Provide the (x, y) coordinate of the cell's center where the given text is located.  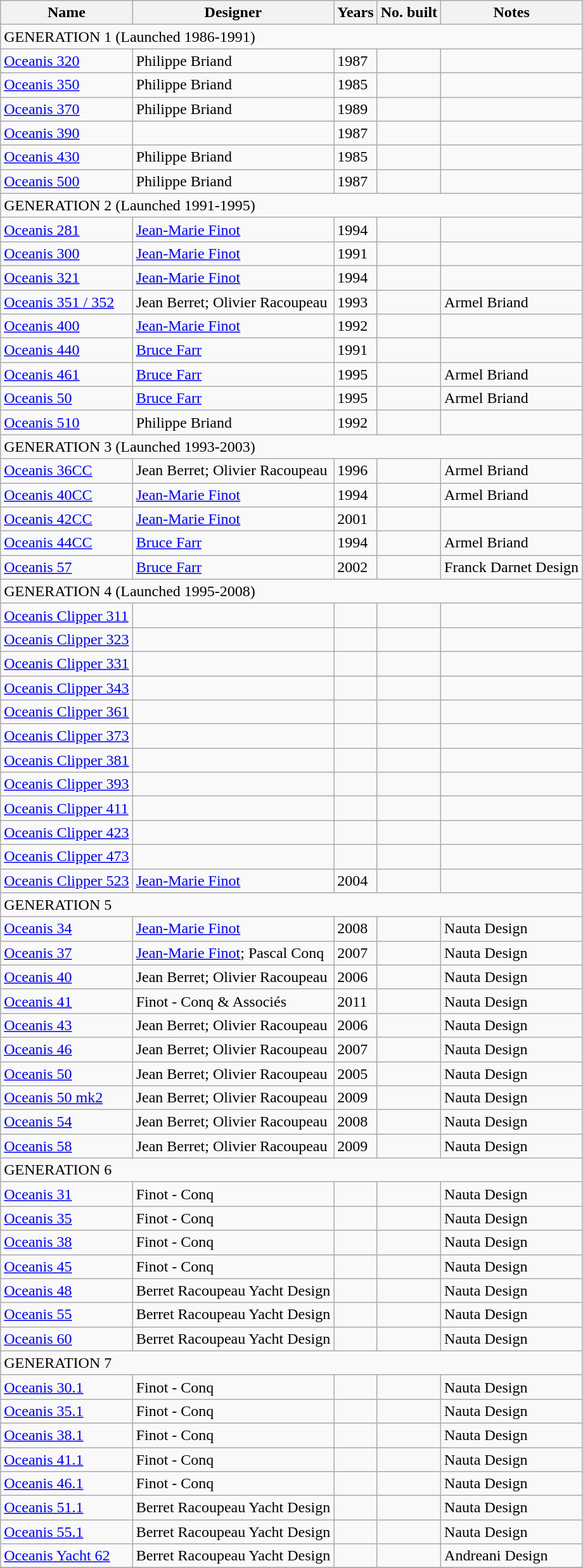
Oceanis 48 (67, 1291)
Oceanis 400 (67, 326)
Oceanis 38 (67, 1242)
Oceanis 440 (67, 350)
Oceanis 430 (67, 157)
1989 (356, 109)
Jean-Marie Finot; Pascal Conq (233, 953)
GENERATION 4 (Launched 1995-2008) (291, 591)
GENERATION 5 (291, 905)
Oceanis 45 (67, 1266)
Oceanis 42CC (67, 519)
Oceanis 58 (67, 1146)
2002 (356, 567)
Oceanis Clipper 323 (67, 639)
Oceanis 510 (67, 423)
Oceanis Clipper 393 (67, 784)
Oceanis 35.1 (67, 1411)
Oceanis 38.1 (67, 1435)
Oceanis 60 (67, 1339)
Finot - Conq & Associés (233, 1001)
Oceanis 44CC (67, 543)
Oceanis 321 (67, 277)
Oceanis 300 (67, 253)
Years (356, 13)
GENERATION 7 (291, 1363)
Franck Darnet Design (512, 567)
Oceanis 351 / 352 (67, 302)
Oceanis 57 (67, 567)
Oceanis 34 (67, 929)
Oceanis 35 (67, 1218)
Oceanis 281 (67, 229)
Designer (233, 13)
Oceanis 55.1 (67, 1532)
1996 (356, 471)
Oceanis 370 (67, 109)
2005 (356, 1074)
Oceanis 390 (67, 133)
Oceanis Clipper 311 (67, 615)
Oceanis Clipper 411 (67, 808)
Oceanis 54 (67, 1122)
Oceanis 46 (67, 1049)
Oceanis Clipper 523 (67, 881)
Oceanis 46.1 (67, 1484)
Oceanis Clipper 331 (67, 663)
Oceanis 43 (67, 1025)
Oceanis 36CC (67, 471)
Andreani Design (512, 1556)
Oceanis 41.1 (67, 1459)
Oceanis Clipper 473 (67, 857)
Oceanis 350 (67, 85)
GENERATION 2 (Launched 1991-1995) (291, 205)
GENERATION 3 (Launched 1993-2003) (291, 447)
Notes (512, 13)
Oceanis Clipper 361 (67, 712)
2001 (356, 519)
2004 (356, 881)
Oceanis Clipper 381 (67, 760)
Oceanis 461 (67, 374)
Oceanis Clipper 343 (67, 687)
Oceanis 30.1 (67, 1387)
Oceanis 500 (67, 181)
Oceanis 55 (67, 1315)
Oceanis 31 (67, 1194)
Oceanis Clipper 373 (67, 736)
Oceanis 40CC (67, 495)
Name (67, 13)
2011 (356, 1001)
Oceanis 41 (67, 1001)
Oceanis 50 mk2 (67, 1098)
Oceanis Clipper 423 (67, 832)
Oceanis 40 (67, 977)
GENERATION 6 (291, 1170)
Oceanis 37 (67, 953)
1993 (356, 302)
GENERATION 1 (Launched 1986-1991) (291, 37)
No. built (409, 13)
Oceanis Yacht 62 (67, 1556)
Oceanis 51.1 (67, 1508)
Oceanis 320 (67, 61)
